For the text-containing cell, return its midpoint in [X, Y] coordinate format. 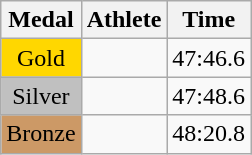
47:48.6 [209, 96]
Gold [41, 58]
Medal [41, 20]
Bronze [41, 134]
Athlete [124, 20]
48:20.8 [209, 134]
Time [209, 20]
Silver [41, 96]
47:46.6 [209, 58]
